Scan for the cell matching the given text and deliver its [x, y] coordinate at center. 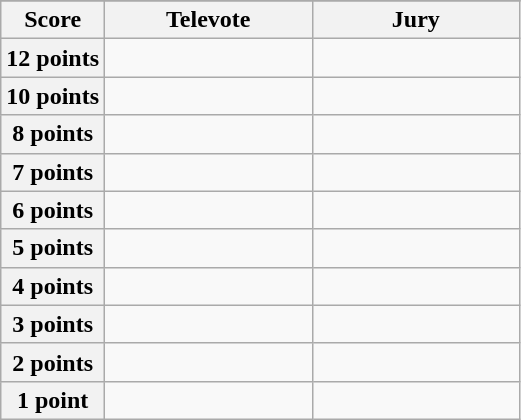
10 points [53, 96]
2 points [53, 362]
1 point [53, 400]
3 points [53, 324]
6 points [53, 210]
4 points [53, 286]
12 points [53, 58]
7 points [53, 172]
Jury [416, 20]
Televote [209, 20]
5 points [53, 248]
Score [53, 20]
8 points [53, 134]
